Find where the given text appears and provide that cell's center as [X, Y] coordinate. 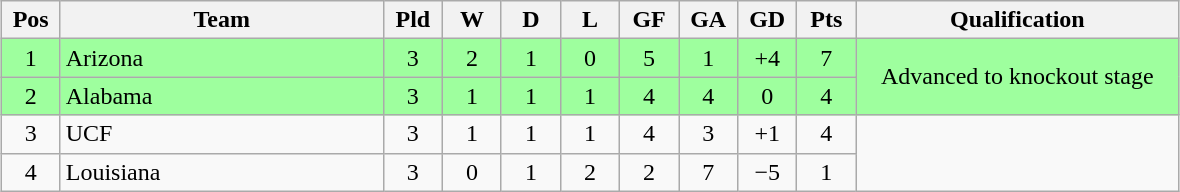
+4 [768, 58]
D [530, 20]
GD [768, 20]
W [472, 20]
GA [708, 20]
Alabama [222, 96]
5 [650, 58]
Arizona [222, 58]
Advanced to knockout stage [1018, 77]
Pos [30, 20]
+1 [768, 134]
UCF [222, 134]
Pts [826, 20]
Team [222, 20]
L [590, 20]
GF [650, 20]
−5 [768, 172]
Louisiana [222, 172]
Pld [412, 20]
Qualification [1018, 20]
